Identify which cell holds the provided text, then report its [X, Y] central coordinate. 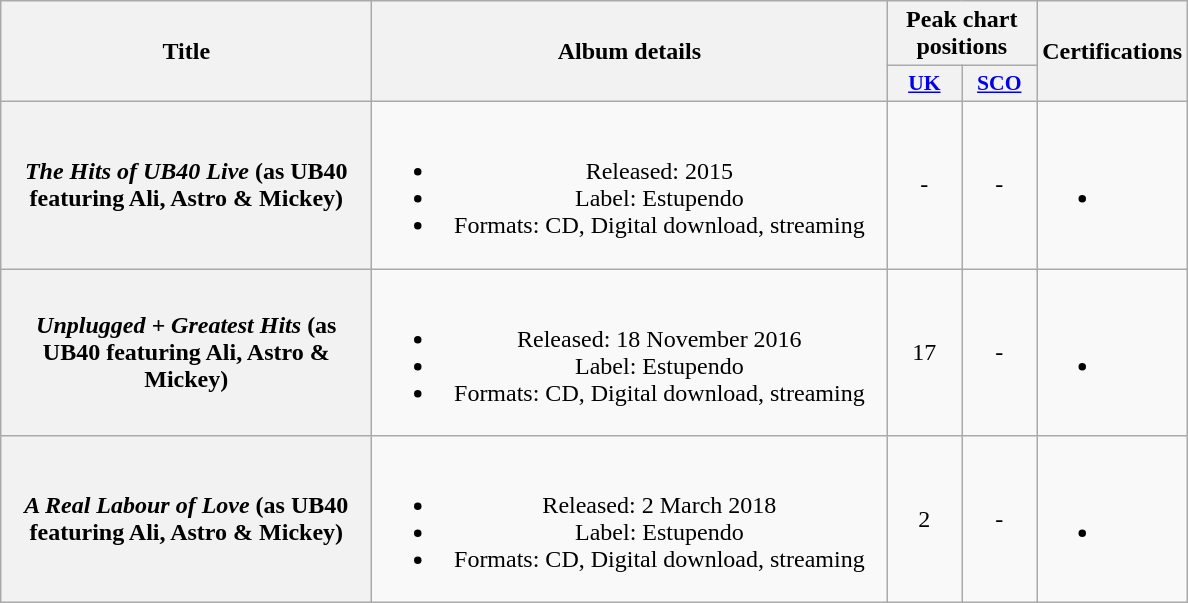
Peak chart positions [962, 34]
A Real Labour of Love (as UB40 featuring Ali, Astro & Mickey) [186, 520]
Certifications [1112, 52]
The Hits of UB40 Live (as UB40 featuring Ali, Astro & Mickey) [186, 184]
17 [924, 352]
2 [924, 520]
Released: 18 November 2016Label: EstupendoFormats: CD, Digital download, streaming [630, 352]
Released: 2 March 2018Label: EstupendoFormats: CD, Digital download, streaming [630, 520]
Unplugged + Greatest Hits (as UB40 featuring Ali, Astro & Mickey) [186, 352]
UK [924, 84]
Title [186, 52]
SCO [1000, 84]
Album details [630, 52]
Released: 2015Label: EstupendoFormats: CD, Digital download, streaming [630, 184]
